Find where the given text appears and provide that cell's center as [X, Y] coordinate. 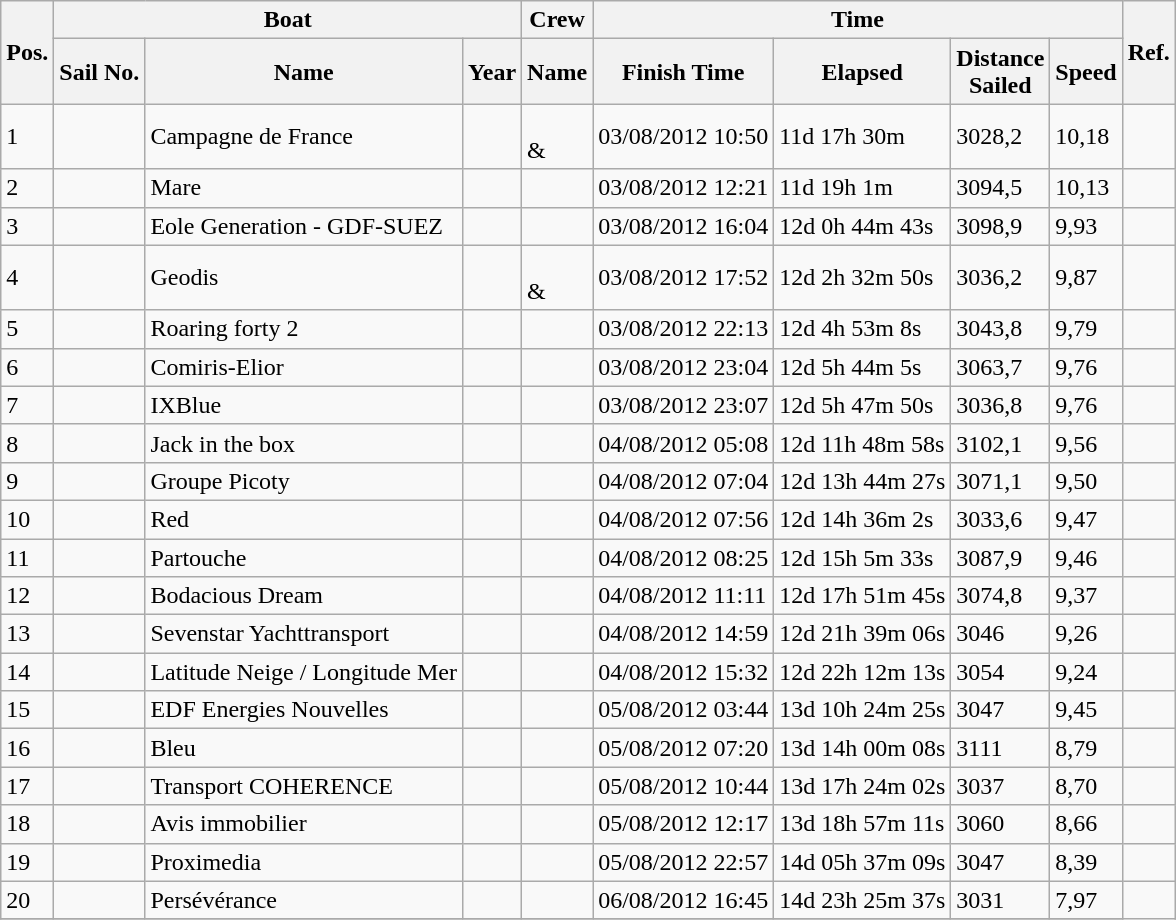
9,56 [1086, 443]
04/08/2012 07:04 [684, 481]
12d 5h 44m 5s [862, 367]
10 [28, 519]
04/08/2012 07:56 [684, 519]
12d 15h 5m 33s [862, 557]
03/08/2012 12:21 [684, 188]
3074,8 [1000, 596]
Latitude Neige / Longitude Mer [304, 672]
12d 14h 36m 2s [862, 519]
12 [28, 596]
3102,1 [1000, 443]
11d 17h 30m [862, 136]
Finish Time [684, 72]
3033,6 [1000, 519]
3043,8 [1000, 329]
20 [28, 900]
03/08/2012 17:52 [684, 278]
9,24 [1086, 672]
03/08/2012 16:04 [684, 226]
12d 21h 39m 06s [862, 634]
9,46 [1086, 557]
11 [28, 557]
3071,1 [1000, 481]
2 [28, 188]
15 [28, 710]
06/08/2012 16:45 [684, 900]
12d 2h 32m 50s [862, 278]
9,93 [1086, 226]
12d 13h 44m 27s [862, 481]
05/08/2012 12:17 [684, 824]
Eole Generation - GDF-SUEZ [304, 226]
EDF Energies Nouvelles [304, 710]
14d 23h 25m 37s [862, 900]
3031 [1000, 900]
Geodis [304, 278]
17 [28, 786]
14 [28, 672]
18 [28, 824]
11d 19h 1m [862, 188]
Sevenstar Yachttransport [304, 634]
Avis immobilier [304, 824]
3087,9 [1000, 557]
12d 22h 12m 13s [862, 672]
9,26 [1086, 634]
9 [28, 481]
03/08/2012 22:13 [684, 329]
Ref. [1148, 52]
9,79 [1086, 329]
3063,7 [1000, 367]
8,79 [1086, 748]
Speed [1086, 72]
Red [304, 519]
8,39 [1086, 862]
3028,2 [1000, 136]
Time [858, 20]
10,13 [1086, 188]
13d 17h 24m 02s [862, 786]
9,50 [1086, 481]
05/08/2012 07:20 [684, 748]
Boat [288, 20]
12d 4h 53m 8s [862, 329]
9,45 [1086, 710]
3 [28, 226]
04/08/2012 15:32 [684, 672]
Jack in the box [304, 443]
8,70 [1086, 786]
12d 17h 51m 45s [862, 596]
3054 [1000, 672]
Year [492, 72]
6 [28, 367]
13d 14h 00m 08s [862, 748]
14d 05h 37m 09s [862, 862]
Elapsed [862, 72]
04/08/2012 14:59 [684, 634]
3098,9 [1000, 226]
12d 11h 48m 58s [862, 443]
16 [28, 748]
9,87 [1086, 278]
7,97 [1086, 900]
5 [28, 329]
Pos. [28, 52]
Transport COHERENCE [304, 786]
13d 18h 57m 11s [862, 824]
10,18 [1086, 136]
Bleu [304, 748]
Comiris-Elior [304, 367]
03/08/2012 10:50 [684, 136]
Sail No. [100, 72]
Groupe Picoty [304, 481]
Roaring forty 2 [304, 329]
Bodacious Dream [304, 596]
04/08/2012 11:11 [684, 596]
Crew [558, 20]
Mare [304, 188]
12d 5h 47m 50s [862, 405]
7 [28, 405]
05/08/2012 22:57 [684, 862]
3036,8 [1000, 405]
04/08/2012 05:08 [684, 443]
03/08/2012 23:07 [684, 405]
Proximedia [304, 862]
8 [28, 443]
9,37 [1086, 596]
9,47 [1086, 519]
Persévérance [304, 900]
3111 [1000, 748]
3036,2 [1000, 278]
3060 [1000, 824]
05/08/2012 03:44 [684, 710]
8,66 [1086, 824]
3037 [1000, 786]
05/08/2012 10:44 [684, 786]
12d 0h 44m 43s [862, 226]
3094,5 [1000, 188]
4 [28, 278]
DistanceSailed [1000, 72]
Partouche [304, 557]
1 [28, 136]
Campagne de France [304, 136]
IXBlue [304, 405]
13d 10h 24m 25s [862, 710]
03/08/2012 23:04 [684, 367]
19 [28, 862]
13 [28, 634]
3046 [1000, 634]
04/08/2012 08:25 [684, 557]
